For the text-containing cell, return its midpoint in [X, Y] coordinate format. 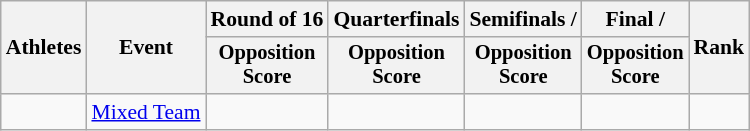
Quarterfinals [396, 19]
Mixed Team [146, 112]
Final / [636, 19]
Semifinals / [522, 19]
Rank [720, 48]
Athletes [44, 48]
Event [146, 48]
Round of 16 [268, 19]
